From the cell containing the given text, extract its center point as (X, Y) coordinate. 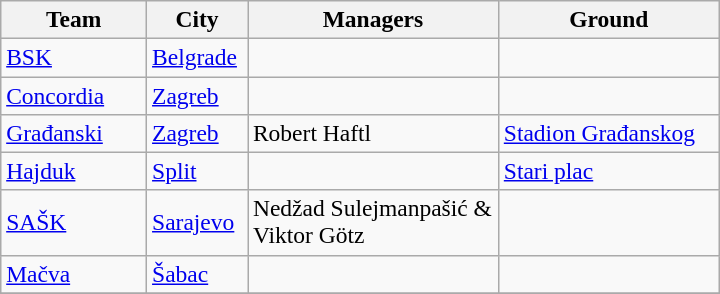
Split (198, 171)
Stari plac (608, 171)
Šabac (198, 274)
City (198, 19)
Ground (608, 19)
Robert Haftl (374, 133)
Nedžad Sulejmanpašić & Viktor Götz (374, 222)
Stadion Građanskog (608, 133)
Managers (374, 19)
Concordia (74, 95)
BSK (74, 57)
Belgrade (198, 57)
Hajduk (74, 171)
Mačva (74, 274)
Team (74, 19)
Sarajevo (198, 222)
Građanski (74, 133)
SAŠK (74, 222)
